Provide the [X, Y] coordinate of the cell's center where the given text is located.  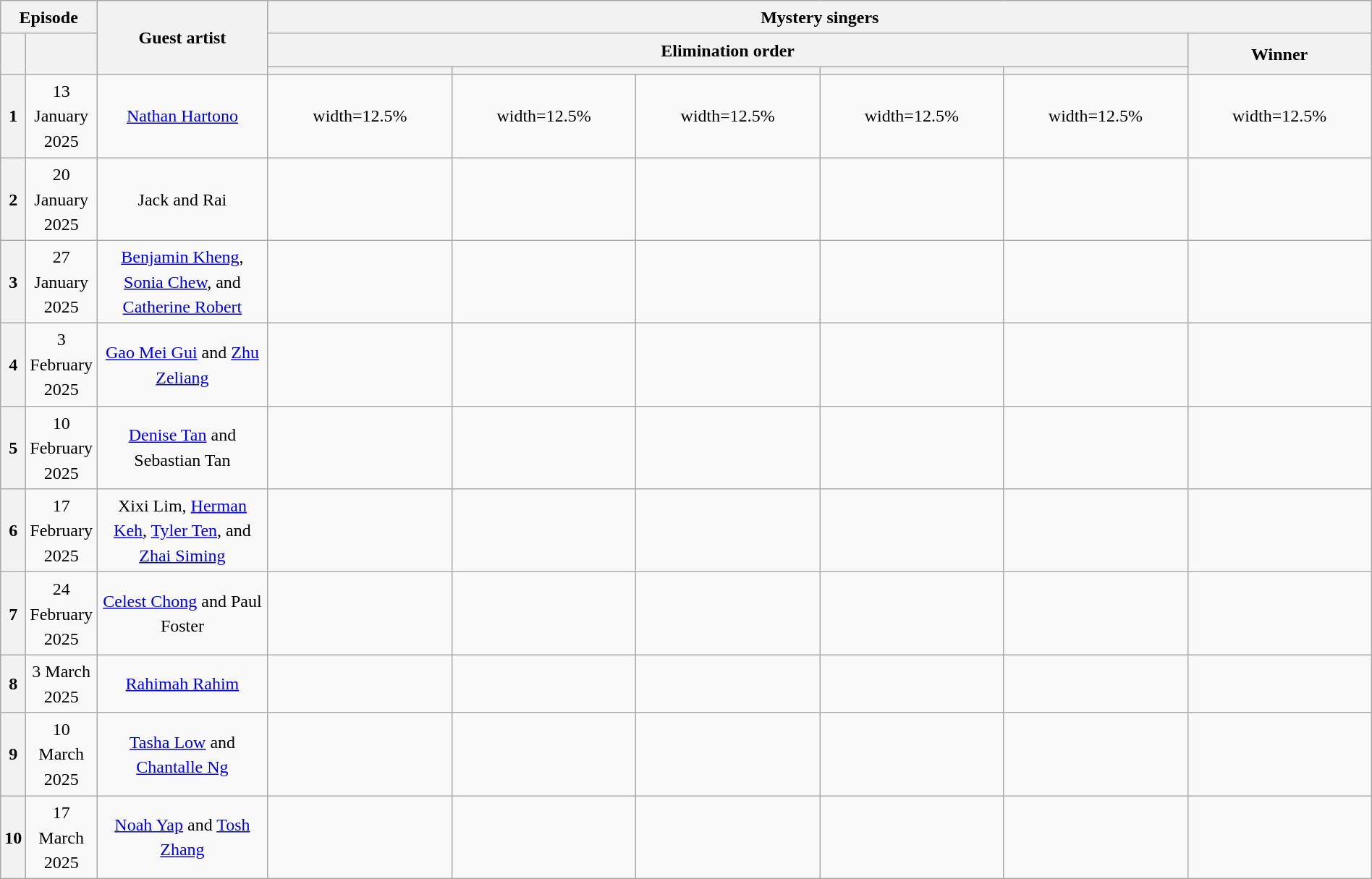
10 [13, 838]
Episode [49, 17]
1 [13, 116]
13 January 2025 [62, 116]
Celest Chong and Paul Foster [182, 613]
10 March 2025 [62, 754]
6 [13, 531]
7 [13, 613]
24 February 2025 [62, 613]
Mystery singers [819, 17]
2 [13, 200]
Jack and Rai [182, 200]
Gao Mei Gui and Zhu Zeliang [182, 365]
10 February 2025 [62, 447]
20 January 2025 [62, 200]
4 [13, 365]
27 January 2025 [62, 282]
Rahimah Rahim [182, 684]
Winner [1279, 54]
3 February 2025 [62, 365]
Guest artist [182, 38]
8 [13, 684]
17 February 2025 [62, 531]
9 [13, 754]
Denise Tan and Sebastian Tan [182, 447]
Nathan Hartono [182, 116]
17 March 2025 [62, 838]
Noah Yap and Tosh Zhang [182, 838]
Xixi Lim, Herman Keh, Tyler Ten, and Zhai Siming [182, 531]
Benjamin Kheng, Sonia Chew, and Catherine Robert [182, 282]
5 [13, 447]
Tasha Low and Chantalle Ng [182, 754]
Elimination order [728, 50]
3 March 2025 [62, 684]
3 [13, 282]
